For the text-containing cell, return its midpoint in [x, y] coordinate format. 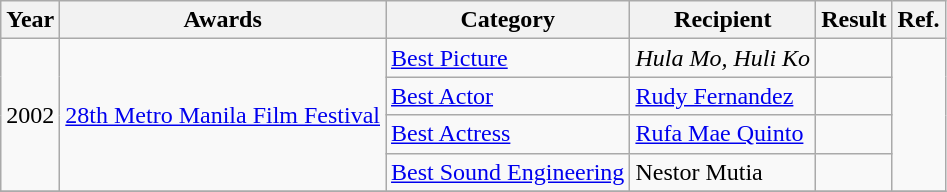
Awards [223, 20]
Best Actress [508, 134]
Best Picture [508, 58]
2002 [30, 115]
Rudy Fernandez [723, 96]
Category [508, 20]
Nestor Mutia [723, 172]
Result [854, 20]
Best Actor [508, 96]
Recipient [723, 20]
Rufa Mae Quinto [723, 134]
Ref. [918, 20]
Hula Mo, Huli Ko [723, 58]
Year [30, 20]
28th Metro Manila Film Festival [223, 115]
Best Sound Engineering [508, 172]
